Locate the cell with the specified text and output its [X, Y] center coordinate. 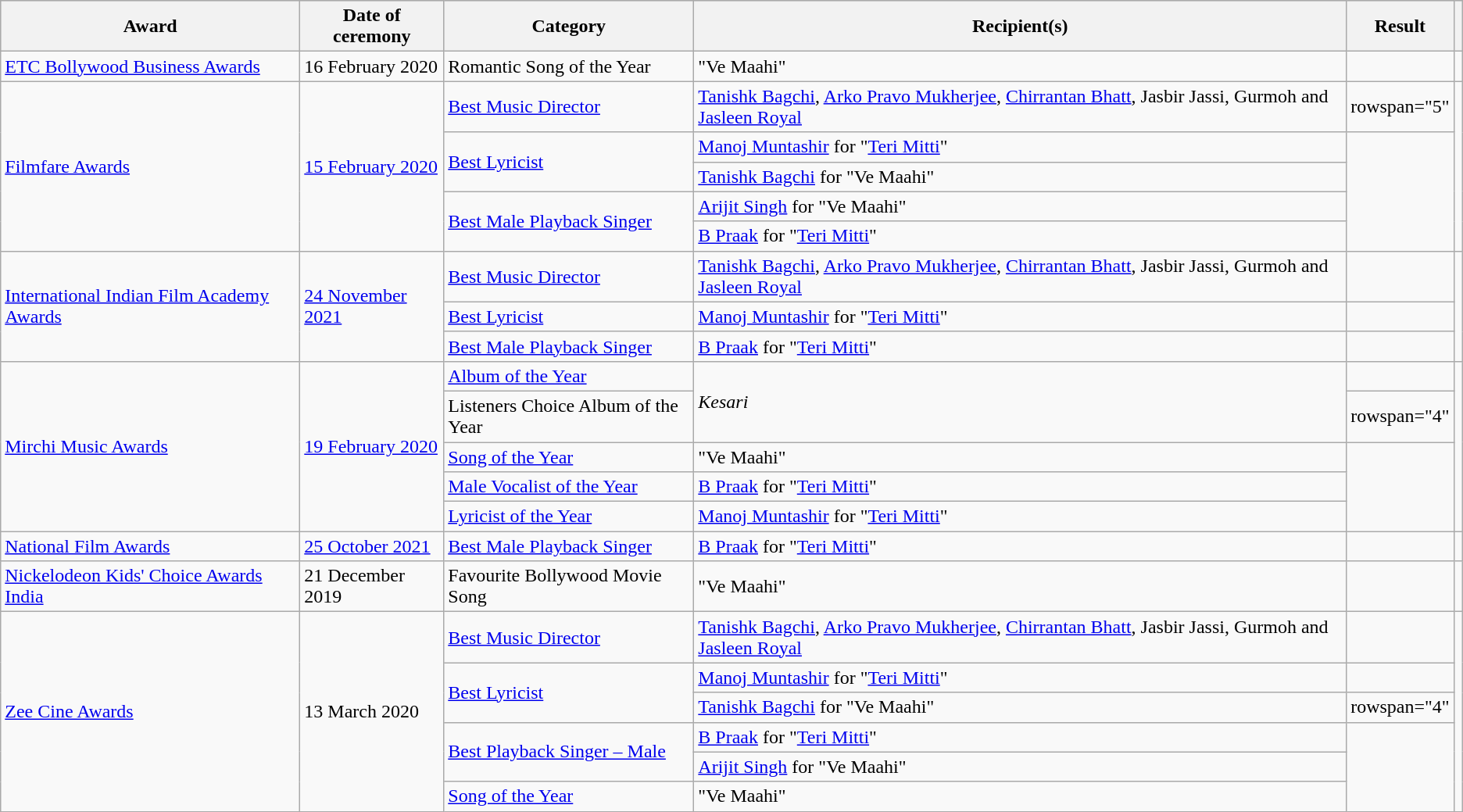
13 March 2020 [372, 711]
Zee Cine Awards [150, 711]
Result [1400, 27]
Male Vocalist of the Year [569, 487]
Romantic Song of the Year [569, 66]
15 February 2020 [372, 166]
Lyricist of the Year [569, 517]
19 February 2020 [372, 445]
Mirchi Music Awards [150, 445]
Nickelodeon Kids' Choice Awards India [150, 586]
Category [569, 27]
Album of the Year [569, 376]
25 October 2021 [372, 546]
Date of ceremony [372, 27]
rowspan="5" [1400, 106]
Recipient(s) [1021, 27]
National Film Awards [150, 546]
Filmfare Awards [150, 166]
21 December 2019 [372, 586]
Favourite Bollywood Movie Song [569, 586]
ETC Bollywood Business Awards [150, 66]
Kesari [1021, 402]
Listeners Choice Album of the Year [569, 416]
16 February 2020 [372, 66]
24 November 2021 [372, 306]
International Indian Film Academy Awards [150, 306]
Best Playback Singer – Male [569, 752]
Award [150, 27]
